From the cell containing the given text, extract its center point as [x, y] coordinate. 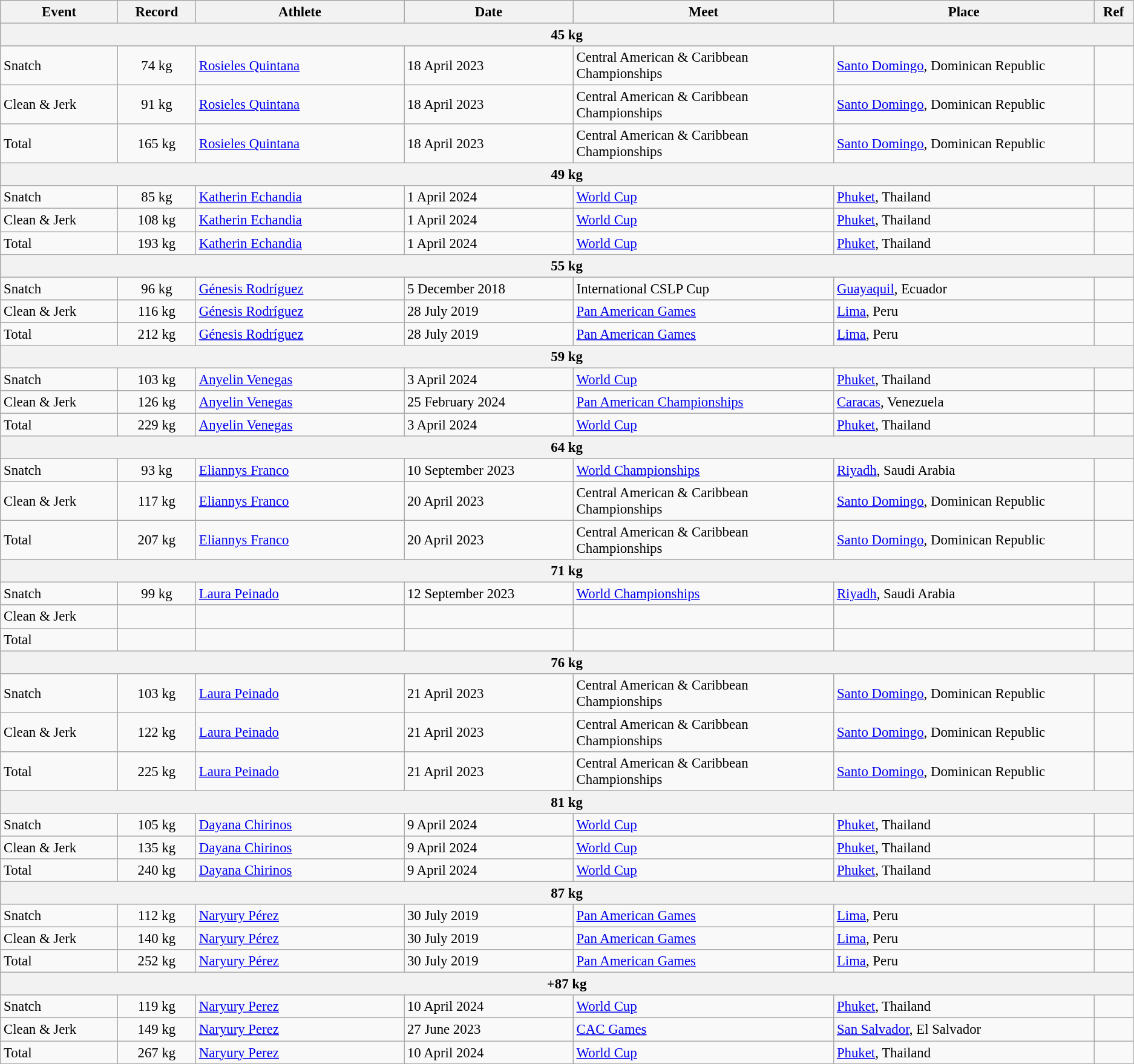
81 kg [567, 802]
85 kg [156, 198]
229 kg [156, 425]
Place [964, 12]
49 kg [567, 175]
135 kg [156, 847]
Event [59, 12]
225 kg [156, 772]
International CSLP Cup [703, 289]
Athlete [300, 12]
45 kg [567, 35]
Pan American Championships [703, 402]
122 kg [156, 732]
116 kg [156, 311]
267 kg [156, 1053]
76 kg [567, 662]
119 kg [156, 1007]
CAC Games [703, 1030]
Record [156, 12]
149 kg [156, 1030]
105 kg [156, 825]
55 kg [567, 266]
San Salvador, El Salvador [964, 1030]
5 December 2018 [489, 289]
212 kg [156, 334]
10 September 2023 [489, 471]
93 kg [156, 471]
99 kg [156, 594]
59 kg [567, 357]
252 kg [156, 961]
165 kg [156, 144]
74 kg [156, 65]
12 September 2023 [489, 594]
108 kg [156, 220]
+87 kg [567, 984]
117 kg [156, 501]
112 kg [156, 916]
25 February 2024 [489, 402]
27 June 2023 [489, 1030]
140 kg [156, 939]
Guayaquil, Ecuador [964, 289]
126 kg [156, 402]
207 kg [156, 541]
91 kg [156, 105]
193 kg [156, 243]
240 kg [156, 870]
96 kg [156, 289]
71 kg [567, 571]
Caracas, Venezuela [964, 402]
64 kg [567, 448]
Meet [703, 12]
Date [489, 12]
87 kg [567, 893]
Ref [1113, 12]
